Extract the [x, y] coordinate from the center of the cell holding the provided text.  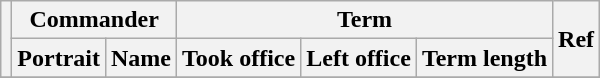
Left office [359, 58]
Portrait [59, 58]
Ref [576, 39]
Term length [484, 58]
Took office [239, 58]
Commander [94, 20]
Term [365, 20]
Name [140, 58]
